Search for the cell housing the specified text and yield its [x, y] center coordinate. 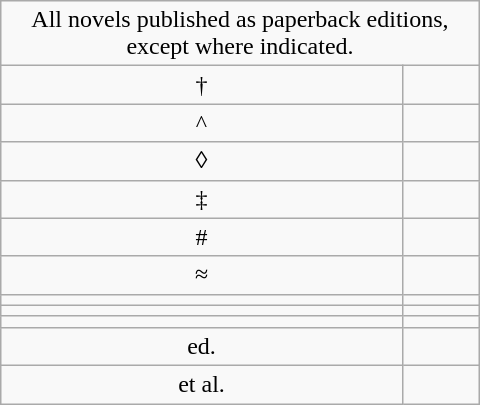
≈ [202, 275]
† [202, 85]
‡ [202, 199]
All novels published as paperback editions, except where indicated. [240, 34]
et al. [202, 384]
^ [202, 123]
◊ [202, 161]
# [202, 237]
ed. [202, 346]
